Scan for the cell matching the given text and deliver its [X, Y] coordinate at center. 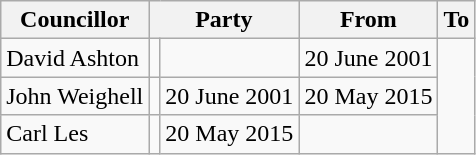
From [368, 20]
Party [224, 20]
Councillor [75, 20]
Carl Les [75, 134]
To [456, 20]
David Ashton [75, 58]
John Weighell [75, 96]
